Pinpoint the cell where the given text exists, returning its (X, Y) midpoint coordinate. 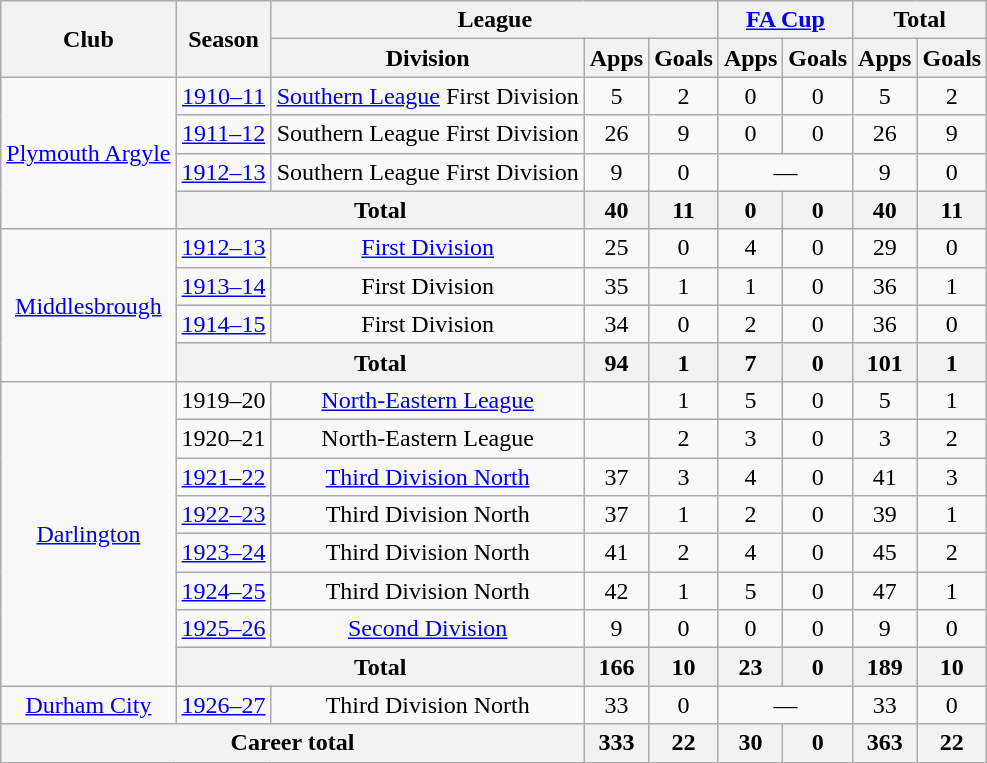
333 (616, 743)
Club (88, 39)
1914–15 (224, 324)
1919–20 (224, 400)
1924–25 (224, 591)
94 (616, 362)
45 (885, 553)
Division (428, 58)
35 (616, 286)
1922–23 (224, 515)
42 (616, 591)
25 (616, 248)
1920–21 (224, 438)
FA Cup (785, 20)
30 (750, 743)
189 (885, 667)
Second Division (428, 629)
34 (616, 324)
League (494, 20)
39 (885, 515)
23 (750, 667)
1911–12 (224, 134)
1921–22 (224, 477)
Middlesbrough (88, 305)
Durham City (88, 705)
101 (885, 362)
1910–11 (224, 96)
47 (885, 591)
1913–14 (224, 286)
363 (885, 743)
7 (750, 362)
Darlington (88, 533)
1925–26 (224, 629)
Plymouth Argyle (88, 153)
Career total (292, 743)
1923–24 (224, 553)
1926–27 (224, 705)
166 (616, 667)
29 (885, 248)
Season (224, 39)
